From the cell containing the given text, extract its center point as (X, Y) coordinate. 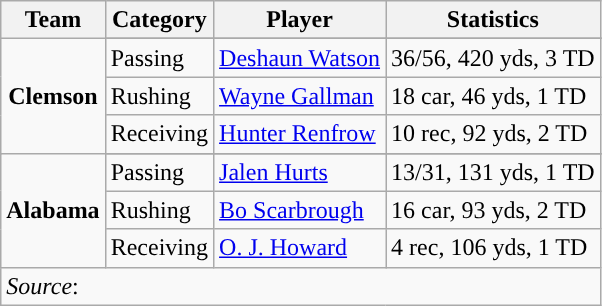
Statistics (494, 20)
16 car, 93 yds, 2 TD (494, 210)
Source: (300, 286)
Hunter Renfrow (300, 134)
36/56, 420 yds, 3 TD (494, 58)
Clemson (53, 96)
10 rec, 92 yds, 2 TD (494, 134)
Player (300, 20)
18 car, 46 yds, 1 TD (494, 96)
13/31, 131 yds, 1 TD (494, 172)
O. J. Howard (300, 248)
4 rec, 106 yds, 1 TD (494, 248)
Wayne Gallman (300, 96)
Category (159, 20)
Jalen Hurts (300, 172)
Bo Scarbrough (300, 210)
Alabama (53, 210)
Team (53, 20)
Deshaun Watson (300, 58)
